Identify which cell holds the provided text, then report its (X, Y) central coordinate. 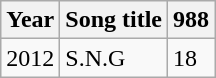
18 (192, 58)
2012 (30, 58)
988 (192, 20)
Song title (114, 20)
S.N.G (114, 58)
Year (30, 20)
